Detect which cell encompasses the target text, then output its [X, Y] center coordinate. 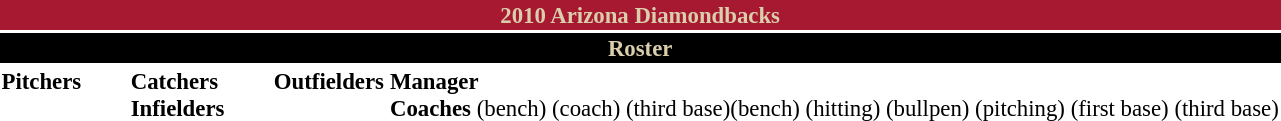
2010 Arizona Diamondbacks [640, 15]
Roster [640, 48]
